For the text-containing cell, return its midpoint in [x, y] coordinate format. 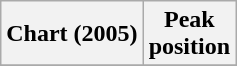
Chart (2005) [72, 34]
Peakposition [189, 34]
